Extract the [X, Y] coordinate from the center of the cell holding the provided text.  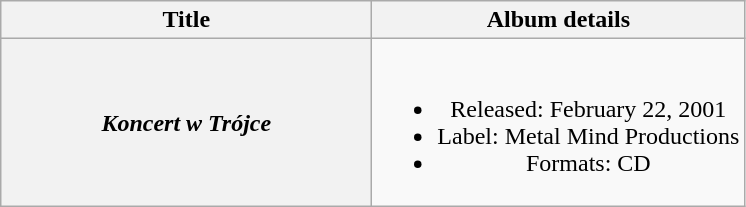
Released: February 22, 2001Label: Metal Mind ProductionsFormats: CD [558, 122]
Title [186, 20]
Koncert w Trójce [186, 122]
Album details [558, 20]
